Provide the (x, y) coordinate of the cell's center where the given text is located.  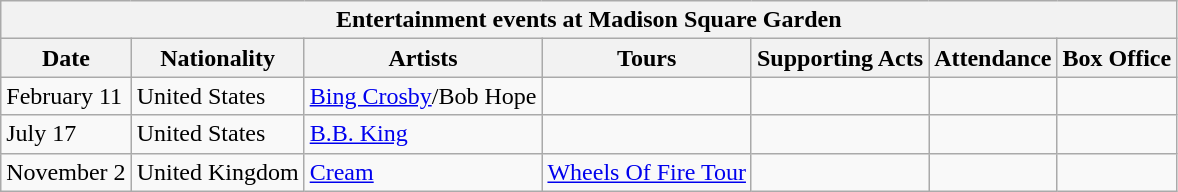
Cream (423, 172)
July 17 (66, 134)
February 11 (66, 96)
Box Office (1117, 58)
Artists (423, 58)
Bing Crosby/Bob Hope (423, 96)
Date (66, 58)
United Kingdom (218, 172)
Supporting Acts (840, 58)
Tours (647, 58)
Entertainment events at Madison Square Garden (589, 20)
Nationality (218, 58)
Wheels Of Fire Tour (647, 172)
November 2 (66, 172)
B.B. King (423, 134)
Attendance (993, 58)
